From the cell containing the given text, extract its center point as (X, Y) coordinate. 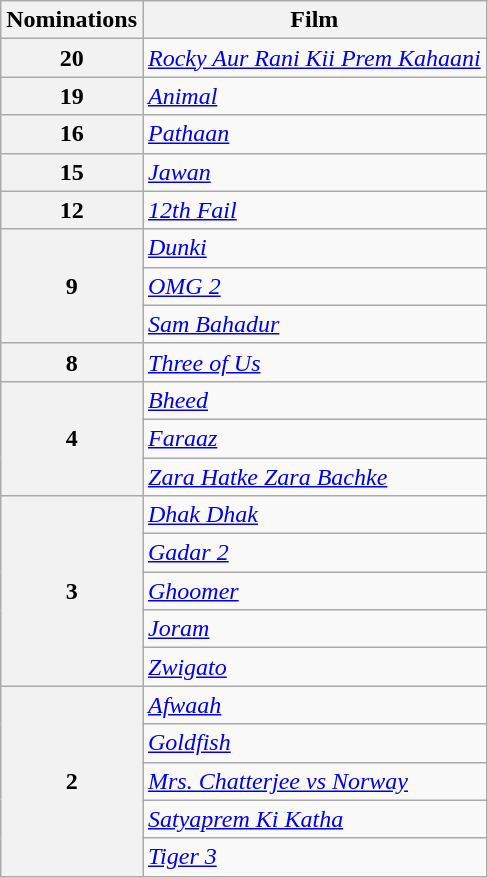
8 (72, 362)
16 (72, 134)
Animal (314, 96)
Nominations (72, 20)
OMG 2 (314, 286)
Dunki (314, 248)
Zwigato (314, 667)
12 (72, 210)
Mrs. Chatterjee vs Norway (314, 781)
Film (314, 20)
Jawan (314, 172)
Zara Hatke Zara Bachke (314, 477)
Dhak Dhak (314, 515)
Ghoomer (314, 591)
9 (72, 286)
2 (72, 781)
Joram (314, 629)
Bheed (314, 400)
Afwaah (314, 705)
Pathaan (314, 134)
Three of Us (314, 362)
Tiger 3 (314, 857)
4 (72, 438)
12th Fail (314, 210)
Goldfish (314, 743)
Sam Bahadur (314, 324)
Gadar 2 (314, 553)
Faraaz (314, 438)
Rocky Aur Rani Kii Prem Kahaani (314, 58)
20 (72, 58)
3 (72, 591)
Satyaprem Ki Katha (314, 819)
19 (72, 96)
15 (72, 172)
